Detect which cell encompasses the target text, then output its [x, y] center coordinate. 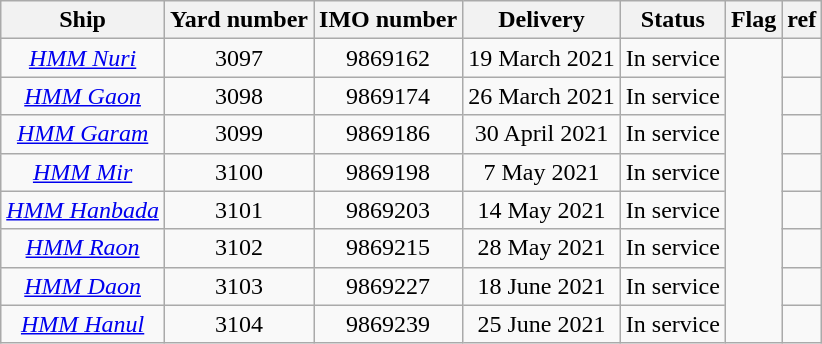
7 May 2021 [542, 172]
ref [802, 20]
9869174 [388, 96]
3100 [238, 172]
HMM Hanbada [83, 210]
HMM Raon [83, 248]
9869203 [388, 210]
HMM Garam [83, 134]
HMM Gaon [83, 96]
14 May 2021 [542, 210]
HMM Mir [83, 172]
28 May 2021 [542, 248]
26 March 2021 [542, 96]
9869186 [388, 134]
9869215 [388, 248]
3104 [238, 324]
9869227 [388, 286]
IMO number [388, 20]
3098 [238, 96]
HMM Daon [83, 286]
3099 [238, 134]
9869198 [388, 172]
Yard number [238, 20]
19 March 2021 [542, 58]
HMM Hanul [83, 324]
3097 [238, 58]
Flag [753, 20]
9869162 [388, 58]
30 April 2021 [542, 134]
HMM Nuri [83, 58]
3101 [238, 210]
25 June 2021 [542, 324]
9869239 [388, 324]
18 June 2021 [542, 286]
Ship [83, 20]
3103 [238, 286]
Delivery [542, 20]
Status [672, 20]
3102 [238, 248]
